For the text-containing cell, return its midpoint in [X, Y] coordinate format. 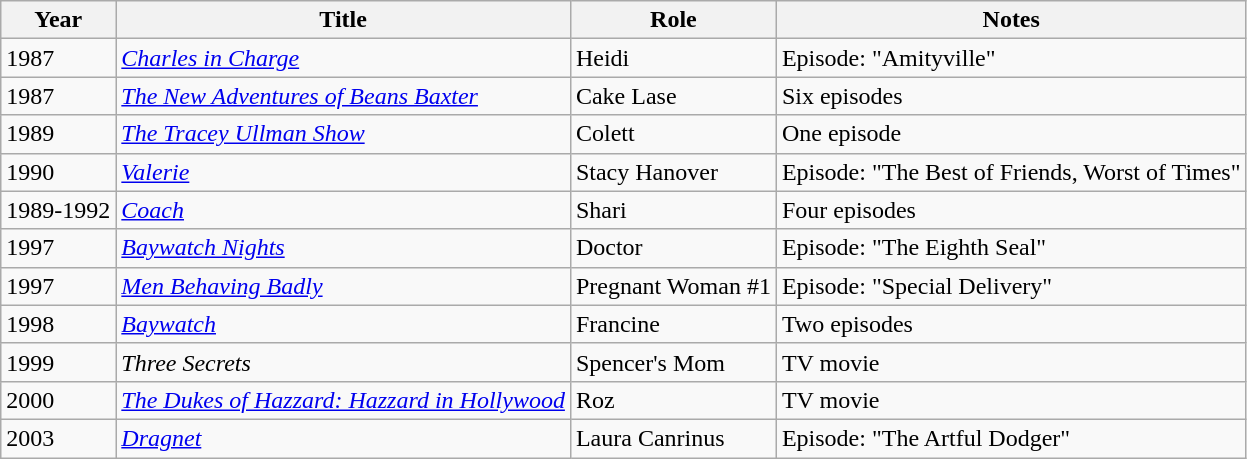
Stacy Hanover [673, 172]
Role [673, 20]
Episode: "The Eighth Seal" [1011, 248]
Doctor [673, 248]
1989-1992 [58, 210]
Episode: "The Best of Friends, Worst of Times" [1011, 172]
1990 [58, 172]
Episode: "Amityville" [1011, 58]
Valerie [344, 172]
Episode: "The Artful Dodger" [1011, 438]
Year [58, 20]
The Dukes of Hazzard: Hazzard in Hollywood [344, 400]
Colett [673, 134]
Men Behaving Badly [344, 286]
Three Secrets [344, 362]
Charles in Charge [344, 58]
Cake Lase [673, 96]
Coach [344, 210]
Episode: "Special Delivery" [1011, 286]
Notes [1011, 20]
Heidi [673, 58]
Two episodes [1011, 324]
Title [344, 20]
Francine [673, 324]
Shari [673, 210]
Spencer's Mom [673, 362]
Dragnet [344, 438]
Baywatch [344, 324]
2003 [58, 438]
Baywatch Nights [344, 248]
The Tracey Ullman Show [344, 134]
One episode [1011, 134]
Pregnant Woman #1 [673, 286]
Six episodes [1011, 96]
1999 [58, 362]
The New Adventures of Beans Baxter [344, 96]
Laura Canrinus [673, 438]
1989 [58, 134]
Four episodes [1011, 210]
1998 [58, 324]
2000 [58, 400]
Roz [673, 400]
